Search for the cell housing the specified text and yield its [x, y] center coordinate. 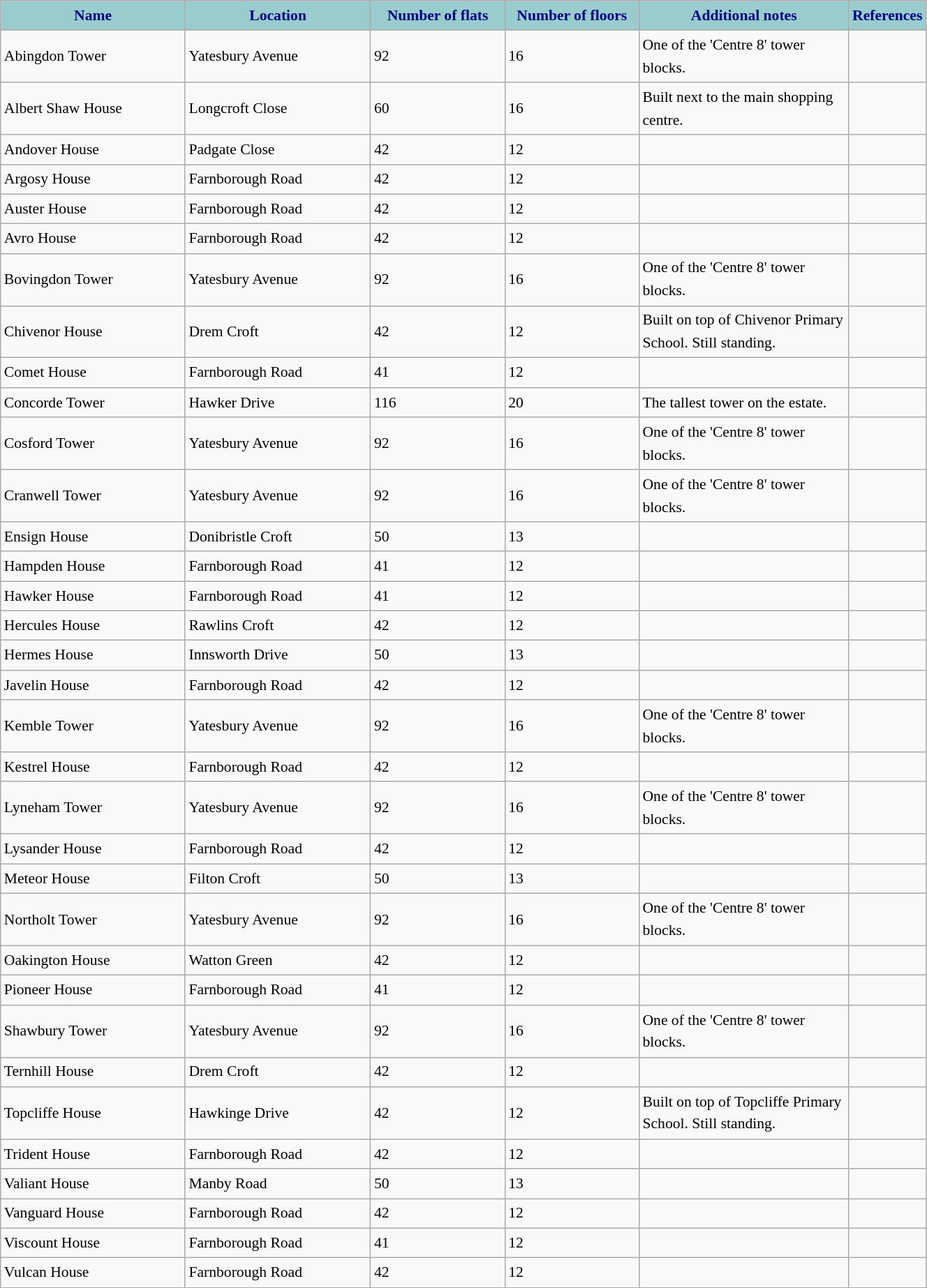
Lyneham Tower [94, 808]
Pioneer House [94, 991]
Topcliffe House [94, 1114]
Rawlins Croft [278, 627]
Shawbury Tower [94, 1031]
Name [94, 15]
Hercules House [94, 627]
Innsworth Drive [278, 656]
Abingdon Tower [94, 57]
Concorde Tower [94, 403]
Meteor House [94, 879]
Oakington House [94, 961]
60 [438, 109]
Hampden House [94, 567]
Ensign House [94, 537]
Number of flats [438, 15]
Viscount House [94, 1243]
Ternhill House [94, 1072]
Longcroft Close [278, 109]
Northolt Tower [94, 920]
Trident House [94, 1154]
Chivenor House [94, 332]
Bovingdon Tower [94, 280]
Hermes House [94, 656]
116 [438, 403]
Hawker Drive [278, 403]
Cosford Tower [94, 444]
Additional notes [743, 15]
Built next to the main shopping centre. [743, 109]
Andover House [94, 149]
Number of floors [572, 15]
Albert Shaw House [94, 109]
Vulcan House [94, 1273]
Valiant House [94, 1183]
Auster House [94, 209]
Padgate Close [278, 149]
Avro House [94, 239]
Argosy House [94, 180]
Lysander House [94, 850]
Hawkinge Drive [278, 1114]
20 [572, 403]
The tallest tower on the estate. [743, 403]
Built on top of Chivenor Primary School. Still standing. [743, 332]
Vanguard House [94, 1214]
Cranwell Tower [94, 495]
Comet House [94, 373]
Location [278, 15]
Kemble Tower [94, 726]
Filton Croft [278, 879]
References [888, 15]
Kestrel House [94, 767]
Built on top of Topcliffe Primary School. Still standing. [743, 1114]
Watton Green [278, 961]
Donibristle Croft [278, 537]
Hawker House [94, 596]
Manby Road [278, 1183]
Javelin House [94, 685]
